From the cell containing the given text, extract its center point as (x, y) coordinate. 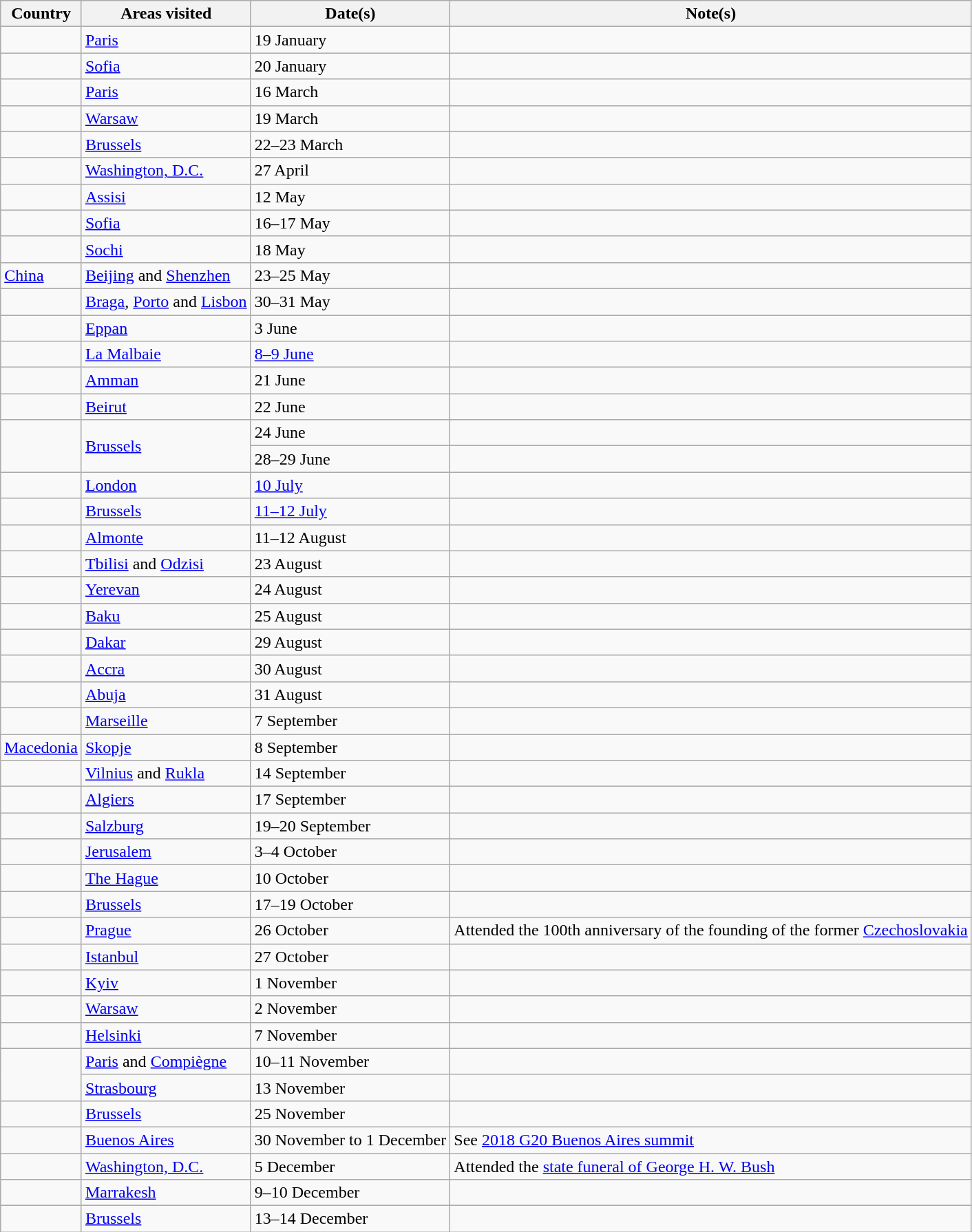
27 April (350, 171)
13–14 December (350, 1219)
19–20 September (350, 826)
29 August (350, 642)
Beirut (166, 407)
16 March (350, 92)
16–17 May (350, 223)
17–19 October (350, 904)
China (41, 275)
23 August (350, 564)
Istanbul (166, 957)
London (166, 485)
Helsinki (166, 1035)
31 August (350, 694)
Paris and Compiègne (166, 1061)
Algiers (166, 800)
19 March (350, 118)
Baku (166, 616)
25 August (350, 616)
10–11 November (350, 1061)
1 November (350, 983)
7 September (350, 721)
Beijing and Shenzhen (166, 275)
8–9 June (350, 354)
Abuja (166, 694)
Tbilisi and Odzisi (166, 564)
18 May (350, 249)
10 October (350, 878)
Assisi (166, 197)
26 October (350, 931)
19 January (350, 40)
Skopje (166, 747)
30 August (350, 668)
20 January (350, 66)
Almonte (166, 538)
Accra (166, 668)
21 June (350, 381)
25 November (350, 1114)
11–12 August (350, 538)
2 November (350, 1009)
14 September (350, 774)
Country (41, 14)
Yerevan (166, 590)
3–4 October (350, 852)
22 June (350, 407)
Amman (166, 381)
12 May (350, 197)
Eppan (166, 328)
3 June (350, 328)
Braga, Porto and Lisbon (166, 301)
Marrakesh (166, 1193)
Buenos Aires (166, 1140)
28–29 June (350, 459)
10 July (350, 485)
Macedonia (41, 747)
Dakar (166, 642)
7 November (350, 1035)
Jerusalem (166, 852)
22–23 March (350, 145)
24 August (350, 590)
La Malbaie (166, 354)
Attended the state funeral of George H. W. Bush (711, 1167)
Note(s) (711, 14)
See 2018 G20 Buenos Aires summit (711, 1140)
23–25 May (350, 275)
Salzburg (166, 826)
Strasbourg (166, 1087)
Attended the 100th anniversary of the founding of the former Czechoslovakia (711, 931)
24 June (350, 433)
17 September (350, 800)
Vilnius and Rukla (166, 774)
Date(s) (350, 14)
8 September (350, 747)
27 October (350, 957)
30 November to 1 December (350, 1140)
The Hague (166, 878)
9–10 December (350, 1193)
5 December (350, 1167)
13 November (350, 1087)
Prague (166, 931)
Areas visited (166, 14)
Marseille (166, 721)
30–31 May (350, 301)
11–12 July (350, 511)
Sochi (166, 249)
Kyiv (166, 983)
